Scan for the cell matching the given text and deliver its (x, y) coordinate at center. 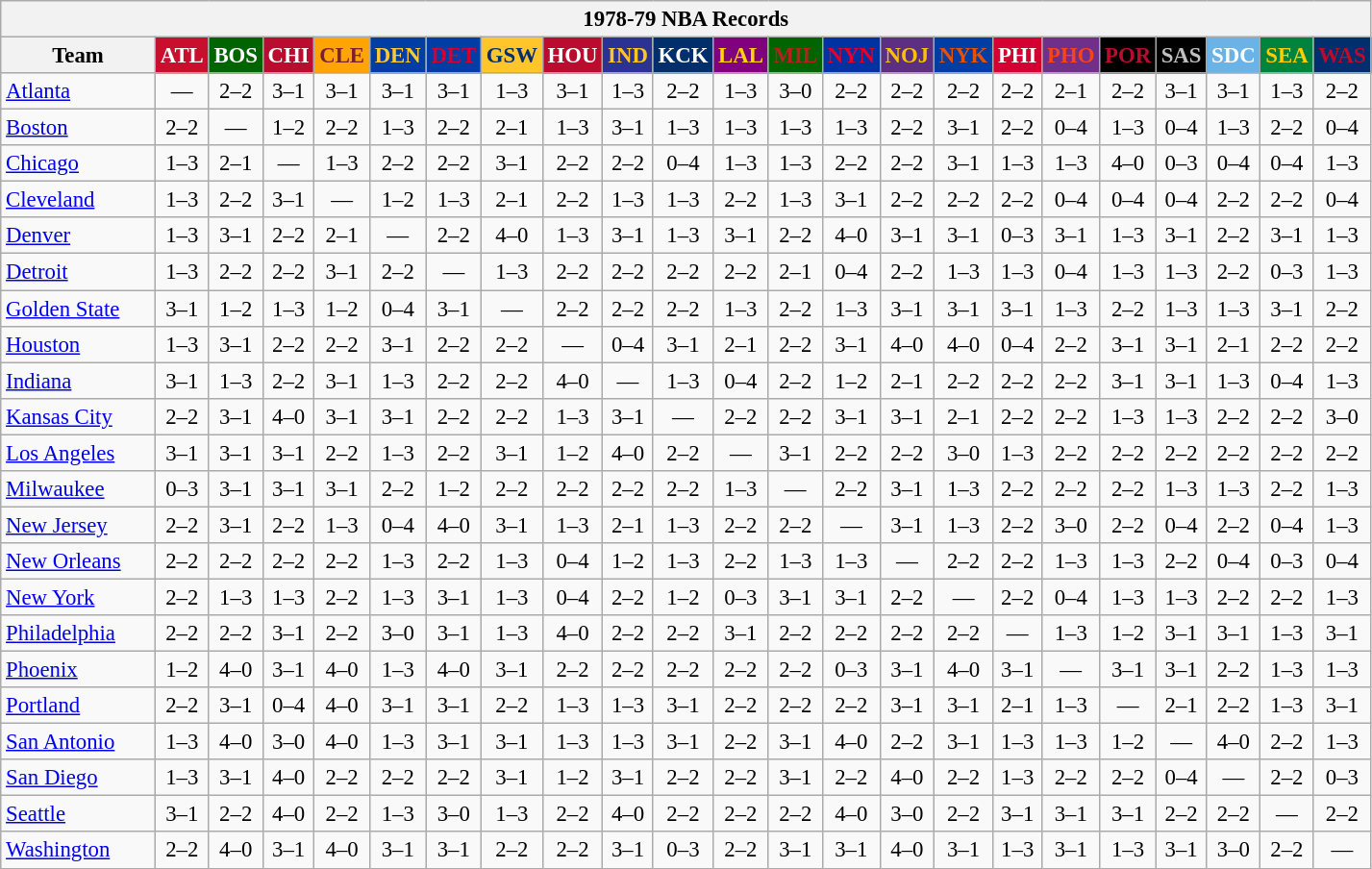
San Diego (79, 778)
Houston (79, 344)
Team (79, 56)
DET (454, 56)
Seattle (79, 814)
SDC (1234, 56)
CLE (342, 56)
Boston (79, 128)
Atlanta (79, 91)
CHI (288, 56)
NYK (963, 56)
IND (628, 56)
New Jersey (79, 525)
LAL (740, 56)
DEN (398, 56)
Cleveland (79, 200)
PHI (1017, 56)
PHO (1071, 56)
Los Angeles (79, 453)
POR (1129, 56)
Denver (79, 236)
SEA (1286, 56)
HOU (573, 56)
GSW (512, 56)
New York (79, 597)
Golden State (79, 309)
1978-79 NBA Records (686, 19)
Philadelphia (79, 633)
Washington (79, 851)
Indiana (79, 381)
NOJ (907, 56)
KCK (683, 56)
Phoenix (79, 670)
WAS (1342, 56)
Kansas City (79, 416)
Portland (79, 706)
ATL (182, 56)
BOS (236, 56)
NYN (851, 56)
New Orleans (79, 561)
Detroit (79, 272)
San Antonio (79, 742)
Chicago (79, 163)
SAS (1181, 56)
Milwaukee (79, 489)
MIL (795, 56)
